Find where the given text appears and provide that cell's center as [x, y] coordinate. 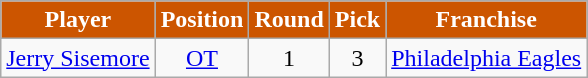
Position [202, 20]
Franchise [486, 20]
Philadelphia Eagles [486, 58]
3 [357, 58]
Pick [357, 20]
Jerry Sisemore [78, 58]
Round [289, 20]
Player [78, 20]
1 [289, 58]
OT [202, 58]
